Determine the [X, Y] coordinate at the center of the cell enclosing the given text.  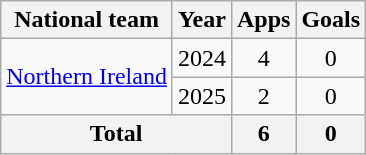
2 [263, 96]
National team [87, 20]
Apps [263, 20]
2025 [202, 96]
4 [263, 58]
2024 [202, 58]
Goals [331, 20]
6 [263, 134]
Total [116, 134]
Year [202, 20]
Northern Ireland [87, 77]
